Output the (X, Y) coordinate of the center of the cell containing the given text.  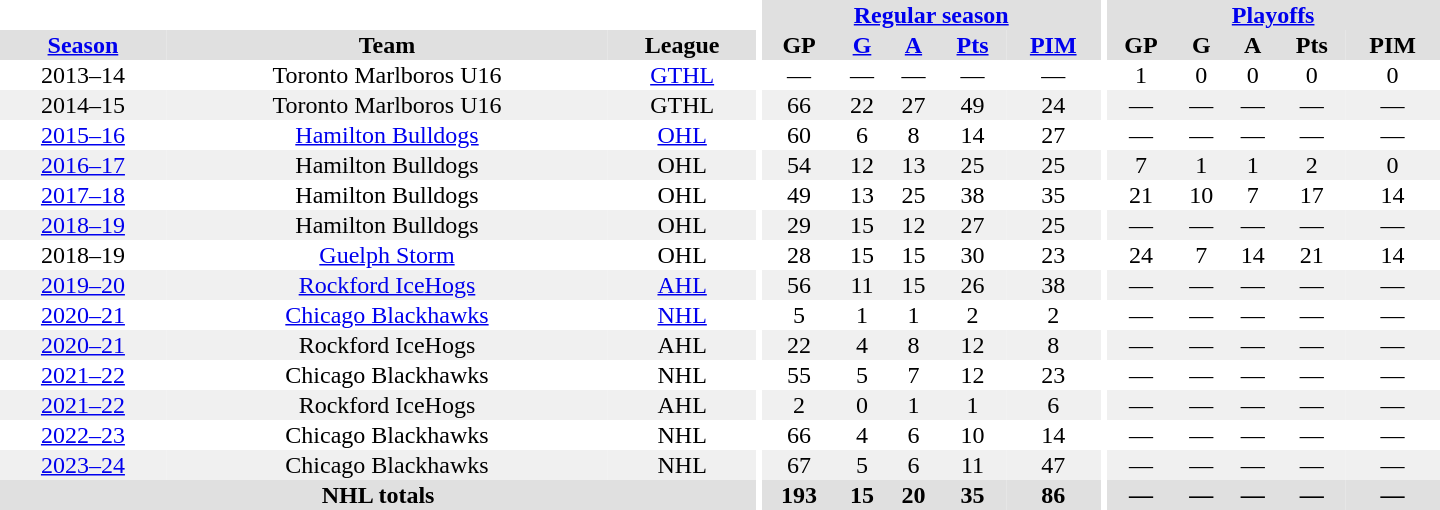
League (682, 45)
60 (799, 135)
NHL totals (378, 495)
Regular season (932, 15)
2023–24 (83, 465)
Guelph Storm (387, 255)
30 (972, 255)
Playoffs (1273, 15)
47 (1054, 465)
2017–18 (83, 195)
26 (972, 285)
86 (1054, 495)
2019–20 (83, 285)
29 (799, 225)
193 (799, 495)
54 (799, 165)
2014–15 (83, 105)
2022–23 (83, 435)
55 (799, 375)
2015–16 (83, 135)
67 (799, 465)
Season (83, 45)
2016–17 (83, 165)
20 (914, 495)
56 (799, 285)
Team (387, 45)
2013–14 (83, 75)
28 (799, 255)
17 (1312, 195)
